Scan for the cell matching the given text and deliver its (x, y) coordinate at center. 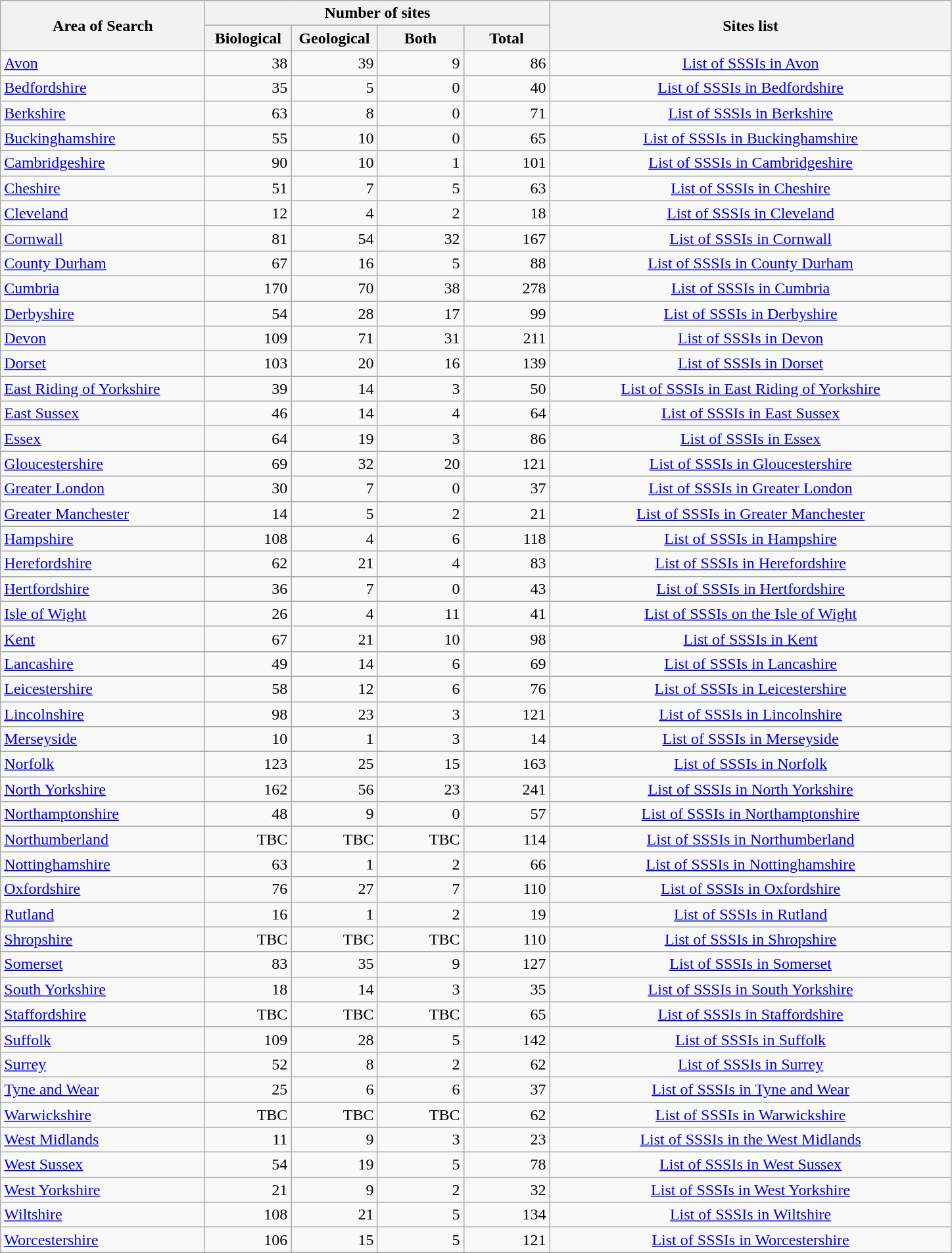
List of SSSIs in Nottinghamshire (751, 864)
49 (249, 664)
List of SSSIs in Cornwall (751, 238)
Avon (103, 63)
278 (506, 288)
South Yorkshire (103, 989)
List of SSSIs in Somerset (751, 964)
162 (249, 789)
West Sussex (103, 1165)
106 (249, 1240)
Suffolk (103, 1039)
List of SSSIs in Derbyshire (751, 314)
List of SSSIs in South Yorkshire (751, 989)
40 (506, 88)
Warwickshire (103, 1115)
List of SSSIs in Cumbria (751, 288)
East Riding of Yorkshire (103, 389)
78 (506, 1165)
Essex (103, 439)
West Yorkshire (103, 1190)
Derbyshire (103, 314)
Bedfordshire (103, 88)
211 (506, 339)
Total (506, 38)
Somerset (103, 964)
Norfolk (103, 764)
List of SSSIs in Leicestershire (751, 689)
Area of Search (103, 26)
List of SSSIs in Surrey (751, 1064)
Cumbria (103, 288)
139 (506, 364)
North Yorkshire (103, 789)
List of SSSIs in West Sussex (751, 1165)
Sites list (751, 26)
43 (506, 589)
Staffordshire (103, 1014)
170 (249, 288)
Lincolnshire (103, 714)
50 (506, 389)
101 (506, 163)
List of SSSIs in Hertfordshire (751, 589)
List of SSSIs in Lancashire (751, 664)
List of SSSIs in Northamptonshire (751, 814)
66 (506, 864)
Wiltshire (103, 1215)
List of SSSIs in County Durham (751, 263)
List of SSSIs in Essex (751, 439)
List of SSSIs in Norfolk (751, 764)
Hampshire (103, 539)
56 (334, 789)
List of SSSIs in West Yorkshire (751, 1190)
List of SSSIs in Rutland (751, 914)
List of SSSIs in Greater Manchester (751, 514)
List of SSSIs in Berkshire (751, 113)
List of SSSIs in Staffordshire (751, 1014)
Northamptonshire (103, 814)
List of SSSIs in Merseyside (751, 739)
List of SSSIs in East Sussex (751, 414)
Geological (334, 38)
Isle of Wight (103, 614)
Cleveland (103, 213)
Biological (249, 38)
List of SSSIs in Warwickshire (751, 1115)
58 (249, 689)
52 (249, 1064)
51 (249, 188)
Gloucestershire (103, 464)
17 (421, 314)
Both (421, 38)
List of SSSIs in East Riding of Yorkshire (751, 389)
88 (506, 263)
List of SSSIs in Kent (751, 639)
Lancashire (103, 664)
114 (506, 839)
103 (249, 364)
List of SSSIs in Dorset (751, 364)
List of SSSIs in North Yorkshire (751, 789)
Worcestershire (103, 1240)
Tyne and Wear (103, 1089)
70 (334, 288)
123 (249, 764)
81 (249, 238)
57 (506, 814)
55 (249, 138)
List of SSSIs in Avon (751, 63)
List of SSSIs in Worcestershire (751, 1240)
36 (249, 589)
46 (249, 414)
List of SSSIs in Herefordshire (751, 564)
41 (506, 614)
List of SSSIs in Wiltshire (751, 1215)
Surrey (103, 1064)
48 (249, 814)
List of SSSIs in Tyne and Wear (751, 1089)
Berkshire (103, 113)
163 (506, 764)
List of SSSIs in Cleveland (751, 213)
List of SSSIs in Cambridgeshire (751, 163)
List of SSSIs on the Isle of Wight (751, 614)
Northumberland (103, 839)
List of SSSIs in Lincolnshire (751, 714)
Shropshire (103, 939)
30 (249, 489)
Rutland (103, 914)
List of SSSIs in Oxfordshire (751, 889)
127 (506, 964)
118 (506, 539)
Cheshire (103, 188)
List of SSSIs in Northumberland (751, 839)
Greater London (103, 489)
27 (334, 889)
167 (506, 238)
134 (506, 1215)
Cornwall (103, 238)
List of SSSIs in Hampshire (751, 539)
Greater Manchester (103, 514)
List of SSSIs in the West Midlands (751, 1140)
99 (506, 314)
List of SSSIs in Shropshire (751, 939)
Hertfordshire (103, 589)
East Sussex (103, 414)
Cambridgeshire (103, 163)
List of SSSIs in Bedfordshire (751, 88)
241 (506, 789)
Nottinghamshire (103, 864)
List of SSSIs in Cheshire (751, 188)
List of SSSIs in Suffolk (751, 1039)
Number of sites (377, 13)
Kent (103, 639)
142 (506, 1039)
Devon (103, 339)
List of SSSIs in Greater London (751, 489)
Herefordshire (103, 564)
Leicestershire (103, 689)
Merseyside (103, 739)
90 (249, 163)
31 (421, 339)
List of SSSIs in Gloucestershire (751, 464)
26 (249, 614)
List of SSSIs in Buckinghamshire (751, 138)
Oxfordshire (103, 889)
List of SSSIs in Devon (751, 339)
West Midlands (103, 1140)
Buckinghamshire (103, 138)
Dorset (103, 364)
County Durham (103, 263)
